Capture the cell that displays the provided text and extract its (x, y) central coordinate. 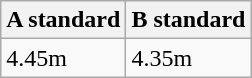
A standard (64, 20)
B standard (188, 20)
4.35m (188, 58)
4.45m (64, 58)
